Extract the (x, y) coordinate from the center of the cell holding the provided text.  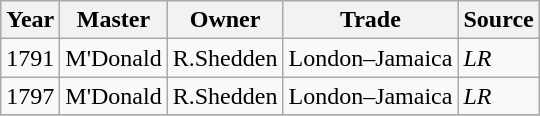
Source (498, 20)
Year (30, 20)
Trade (370, 20)
Master (114, 20)
1797 (30, 96)
Owner (225, 20)
1791 (30, 58)
